Provide the [x, y] coordinate of the cell's center where the given text is located.  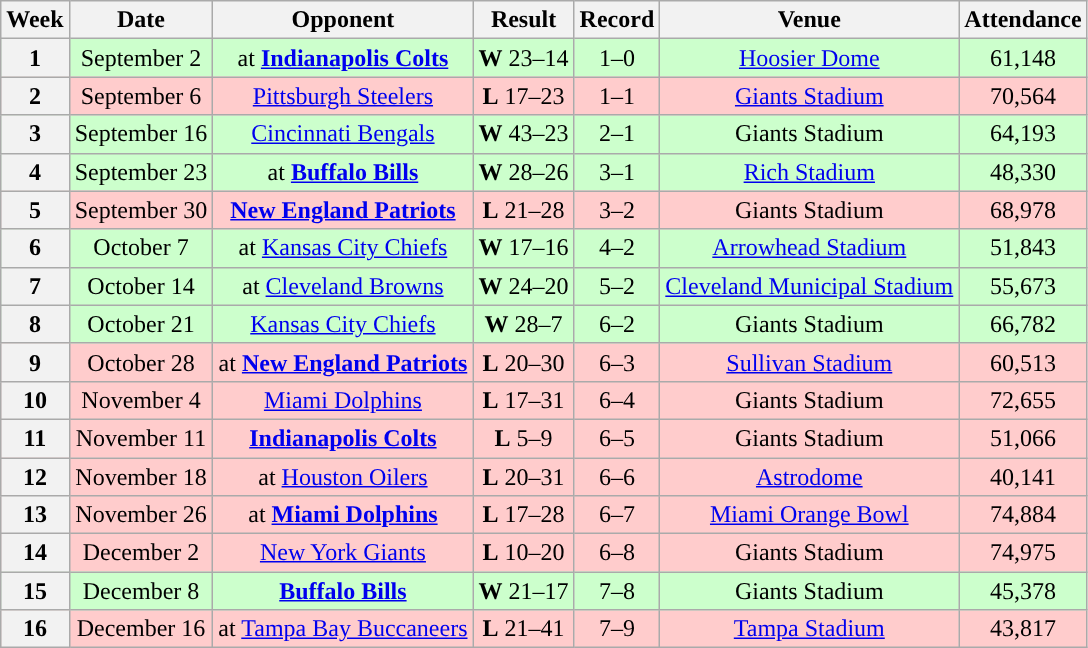
6–8 [617, 553]
60,513 [1023, 362]
6–7 [617, 515]
Buffalo Bills [343, 591]
72,655 [1023, 400]
Attendance [1023, 20]
W 28–7 [524, 324]
W 24–20 [524, 286]
Kansas City Chiefs [343, 324]
L 17–23 [524, 96]
Cleveland Municipal Stadium [810, 286]
Result [524, 20]
70,564 [1023, 96]
L 17–31 [524, 400]
at Buffalo Bills [343, 172]
1–0 [617, 58]
Astrodome [810, 477]
December 16 [141, 629]
3 [35, 134]
October 14 [141, 286]
Venue [810, 20]
6 [35, 248]
5 [35, 210]
October 28 [141, 362]
Week [35, 20]
November 4 [141, 400]
51,843 [1023, 248]
L 20–30 [524, 362]
55,673 [1023, 286]
at Houston Oilers [343, 477]
at Kansas City Chiefs [343, 248]
September 2 [141, 58]
10 [35, 400]
74,975 [1023, 553]
L 20–31 [524, 477]
W 28–26 [524, 172]
W 43–23 [524, 134]
74,884 [1023, 515]
Sullivan Stadium [810, 362]
6–3 [617, 362]
Miami Orange Bowl [810, 515]
November 18 [141, 477]
Hoosier Dome [810, 58]
6–5 [617, 438]
4 [35, 172]
8 [35, 324]
at Cleveland Browns [343, 286]
6–2 [617, 324]
11 [35, 438]
September 23 [141, 172]
Rich Stadium [810, 172]
Record [617, 20]
7–9 [617, 629]
Tampa Stadium [810, 629]
4–2 [617, 248]
1–1 [617, 96]
6–4 [617, 400]
November 11 [141, 438]
7–8 [617, 591]
2 [35, 96]
December 2 [141, 553]
W 21–17 [524, 591]
October 21 [141, 324]
L 21–28 [524, 210]
3–1 [617, 172]
66,782 [1023, 324]
L 5–9 [524, 438]
48,330 [1023, 172]
October 7 [141, 248]
1 [35, 58]
15 [35, 591]
64,193 [1023, 134]
Opponent [343, 20]
5–2 [617, 286]
at Tampa Bay Buccaneers [343, 629]
New York Giants [343, 553]
3–2 [617, 210]
61,148 [1023, 58]
at Miami Dolphins [343, 515]
43,817 [1023, 629]
W 23–14 [524, 58]
51,066 [1023, 438]
14 [35, 553]
Pittsburgh Steelers [343, 96]
September 16 [141, 134]
November 26 [141, 515]
12 [35, 477]
L 10–20 [524, 553]
at New England Patriots [343, 362]
L 21–41 [524, 629]
at Indianapolis Colts [343, 58]
13 [35, 515]
2–1 [617, 134]
16 [35, 629]
September 30 [141, 210]
45,378 [1023, 591]
68,978 [1023, 210]
6–6 [617, 477]
December 8 [141, 591]
September 6 [141, 96]
Date [141, 20]
New England Patriots [343, 210]
Miami Dolphins [343, 400]
Cincinnati Bengals [343, 134]
Arrowhead Stadium [810, 248]
40,141 [1023, 477]
W 17–16 [524, 248]
Indianapolis Colts [343, 438]
7 [35, 286]
L 17–28 [524, 515]
9 [35, 362]
